Search for the cell housing the specified text and yield its (X, Y) center coordinate. 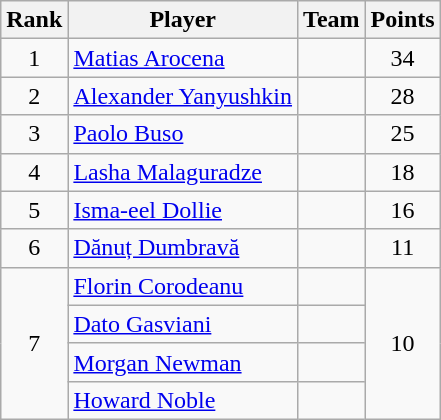
Points (402, 20)
1 (34, 58)
18 (402, 172)
Morgan Newman (183, 362)
5 (34, 210)
2 (34, 96)
Isma-eel Dollie (183, 210)
Florin Corodeanu (183, 286)
34 (402, 58)
10 (402, 343)
Paolo Buso (183, 134)
16 (402, 210)
28 (402, 96)
25 (402, 134)
Dănuț Dumbravă (183, 248)
Dato Gasviani (183, 324)
Alexander Yanyushkin (183, 96)
4 (34, 172)
Matias Arocena (183, 58)
Howard Noble (183, 400)
Rank (34, 20)
11 (402, 248)
7 (34, 343)
Team (332, 20)
6 (34, 248)
Lasha Malaguradze (183, 172)
3 (34, 134)
Player (183, 20)
